Extract the [x, y] coordinate from the center of the cell holding the provided text.  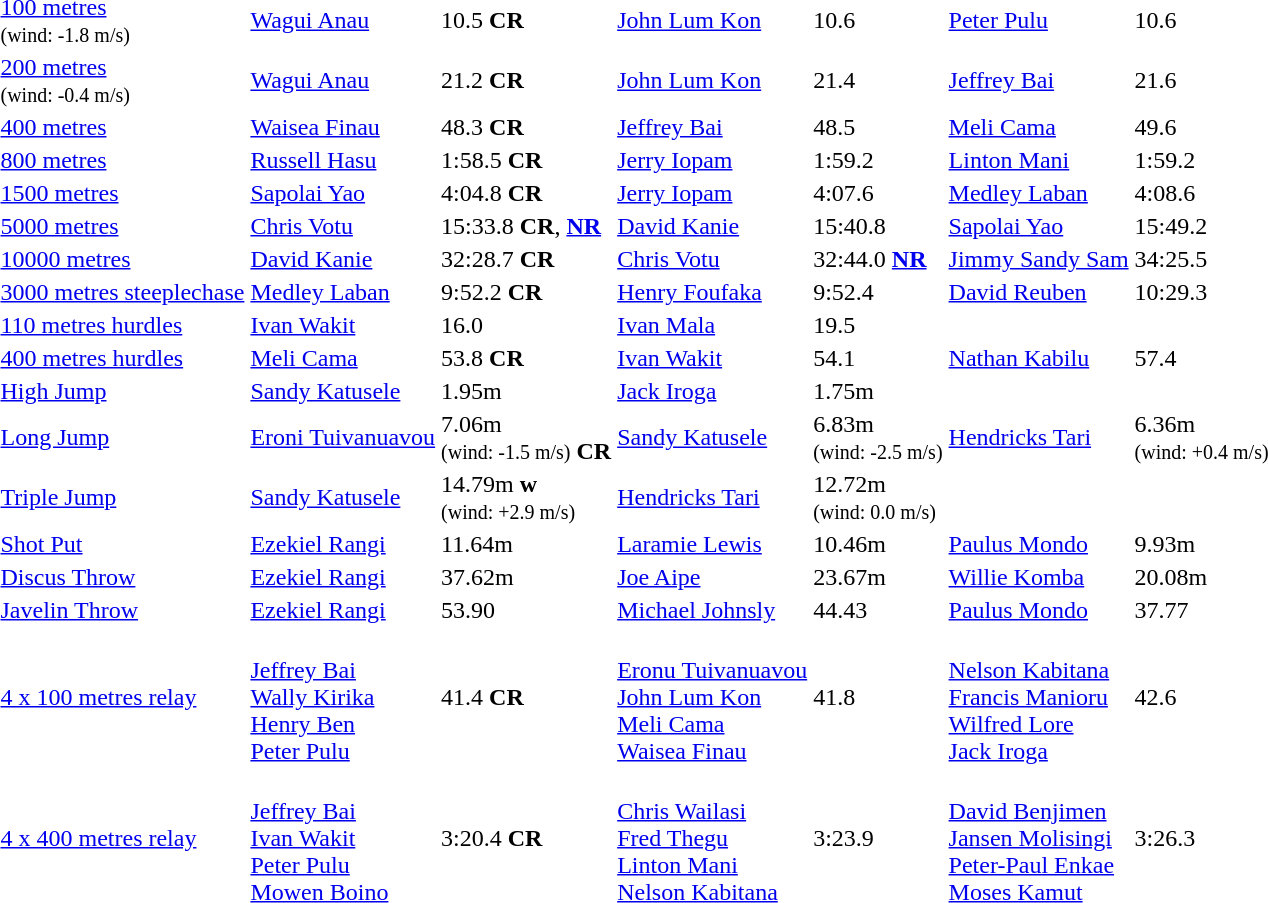
Jeffrey BaiWally KirikaHenry BenPeter Pulu [343, 697]
10.46m [878, 544]
Jimmy Sandy Sam [1038, 259]
9:52.4 [878, 292]
44.43 [878, 610]
4:04.8 CR [526, 193]
32:28.7 CR [526, 259]
6.83m (wind: -2.5 m/s) [878, 438]
Nathan Kabilu [1038, 358]
Eronu TuivanuavouJohn Lum KonMeli CamaWaisea Finau [712, 697]
7.06m (wind: -1.5 m/s) CR [526, 438]
Nelson KabitanaFrancis ManioruWilfred LoreJack Iroga [1038, 697]
14.79m w (wind: +2.9 m/s) [526, 498]
37.62m [526, 577]
32:44.0 NR [878, 259]
41.4 CR [526, 697]
Eroni Tuivanuavou [343, 438]
Michael Johnsly [712, 610]
9:52.2 CR [526, 292]
53.8 CR [526, 358]
21.4 [878, 80]
Wagui Anau [343, 80]
David Reuben [1038, 292]
23.67m [878, 577]
1.95m [526, 391]
1.75m [878, 391]
53.90 [526, 610]
48.5 [878, 127]
Russell Hasu [343, 160]
Ivan Mala [712, 325]
Laramie Lewis [712, 544]
4:07.6 [878, 193]
Jack Iroga [712, 391]
1:59.2 [878, 160]
15:40.8 [878, 226]
48.3 CR [526, 127]
41.8 [878, 697]
19.5 [878, 325]
Joe Aipe [712, 577]
16.0 [526, 325]
Linton Mani [1038, 160]
John Lum Kon [712, 80]
1:58.5 CR [526, 160]
Waisea Finau [343, 127]
54.1 [878, 358]
12.72m (wind: 0.0 m/s) [878, 498]
11.64m [526, 544]
Willie Komba [1038, 577]
21.2 CR [526, 80]
Henry Foufaka [712, 292]
15:33.8 CR, NR [526, 226]
